Output the (x, y) coordinate of the center of the cell containing the given text.  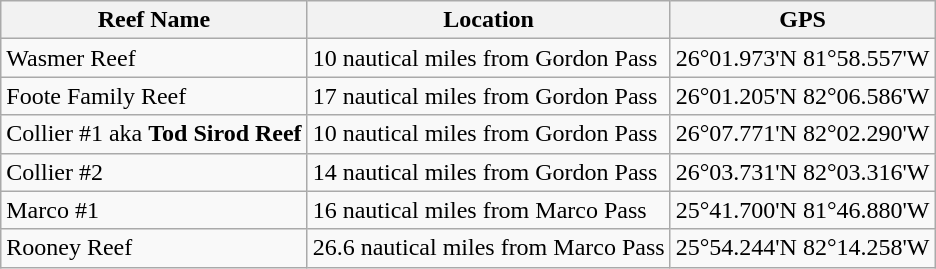
25°41.700'N 81°46.880'W (802, 210)
Collier #1 aka Tod Sirod Reef (154, 134)
26°01.973'N 81°58.557'W (802, 58)
Reef Name (154, 20)
14 nautical miles from Gordon Pass (488, 172)
Location (488, 20)
Marco #1 (154, 210)
17 nautical miles from Gordon Pass (488, 96)
26°03.731'N 82°03.316'W (802, 172)
16 nautical miles from Marco Pass (488, 210)
Foote Family Reef (154, 96)
26.6 nautical miles from Marco Pass (488, 248)
26°01.205'N 82°06.586'W (802, 96)
Wasmer Reef (154, 58)
Collier #2 (154, 172)
Rooney Reef (154, 248)
GPS (802, 20)
26°07.771'N 82°02.290'W (802, 134)
25°54.244'N 82°14.258'W (802, 248)
